Determine the (x, y) coordinate at the center of the cell enclosing the given text.  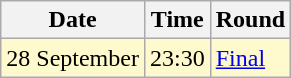
28 September (73, 58)
Time (177, 20)
Round (250, 20)
Final (250, 58)
23:30 (177, 58)
Date (73, 20)
